Identify which cell holds the provided text, then report its (x, y) central coordinate. 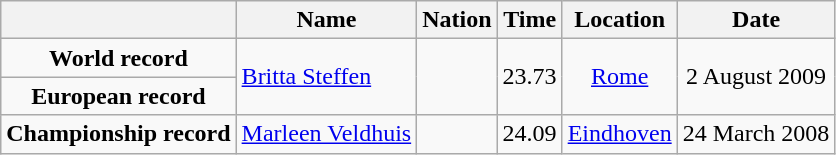
Date (756, 20)
Britta Steffen (326, 77)
24.09 (530, 134)
Time (530, 20)
Eindhoven (620, 134)
European record (118, 96)
Rome (620, 77)
Location (620, 20)
Marleen Veldhuis (326, 134)
Championship record (118, 134)
World record (118, 58)
Name (326, 20)
23.73 (530, 77)
24 March 2008 (756, 134)
2 August 2009 (756, 77)
Nation (457, 20)
